Search for the cell housing the specified text and yield its [X, Y] center coordinate. 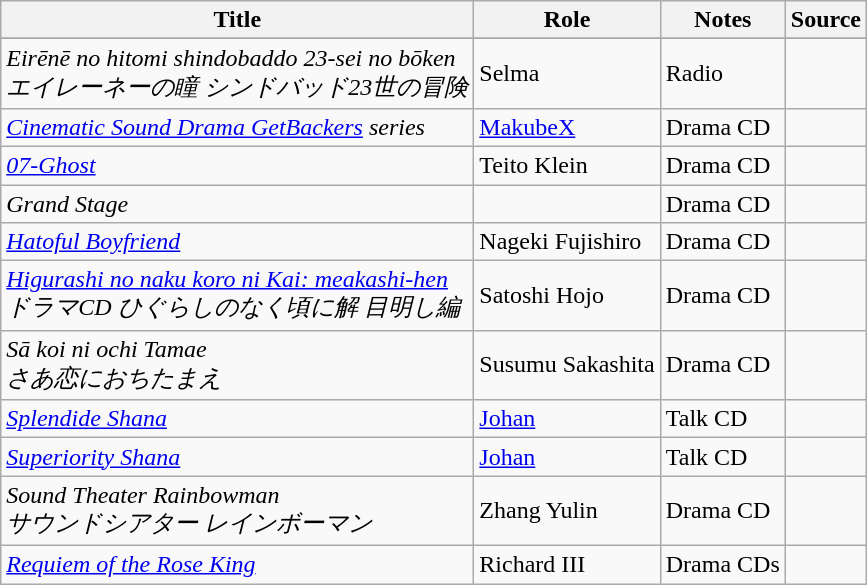
Cinematic Sound Drama GetBackers series [238, 127]
Hatoful Boyfriend [238, 242]
MakubeX [567, 127]
Nageki Fujishiro [567, 242]
Role [567, 20]
Splendide Shana [238, 419]
Requiem of the Rose King [238, 564]
Satoshi Hojo [567, 296]
Notes [722, 20]
Title [238, 20]
Richard III [567, 564]
Sound Theater Rainbowmanサウンドシアター レインボーマン [238, 511]
Superiority Shana [238, 457]
Higurashi no naku koro ni Kai: meakashi-henドラマCD ひぐらしのなく頃に解 目明し編 [238, 296]
Eirēnē no hitomi shindobaddo 23-sei no bōkenエイレーネーの瞳 シンドバッド23世の冒険 [238, 74]
Susumu Sakashita [567, 365]
07-Ghost [238, 165]
Radio [722, 74]
Drama CDs [722, 564]
Sā koi ni ochi Tamaeさあ恋におちたまえ [238, 365]
Selma [567, 74]
Grand Stage [238, 203]
Source [826, 20]
Teito Klein [567, 165]
Zhang Yulin [567, 511]
